Return [X, Y] of the center of cell containing provided text 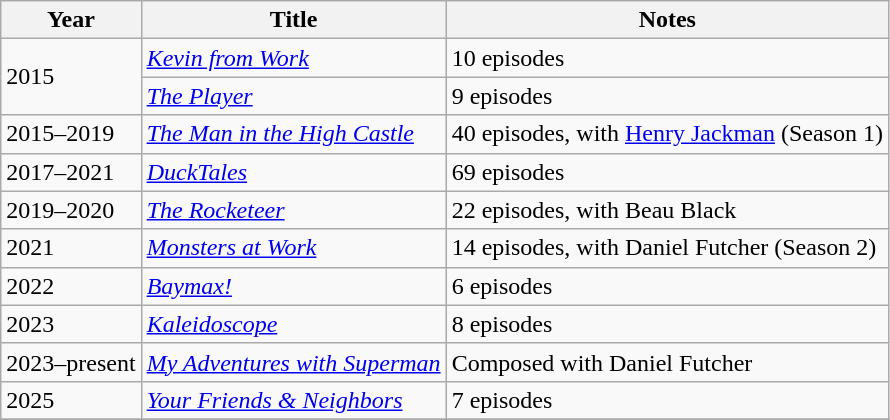
2015 [71, 77]
Kevin from Work [294, 58]
Year [71, 20]
2019–2020 [71, 210]
2017–2021 [71, 172]
6 episodes [667, 286]
Notes [667, 20]
2021 [71, 248]
The Rocketeer [294, 210]
Monsters at Work [294, 248]
Kaleidoscope [294, 324]
Title [294, 20]
2015–2019 [71, 134]
40 episodes, with Henry Jackman (Season 1) [667, 134]
Your Friends & Neighbors [294, 400]
69 episodes [667, 172]
7 episodes [667, 400]
Baymax! [294, 286]
9 episodes [667, 96]
The Player [294, 96]
DuckTales [294, 172]
2022 [71, 286]
2023 [71, 324]
2025 [71, 400]
8 episodes [667, 324]
My Adventures with Superman [294, 362]
The Man in the High Castle [294, 134]
Composed with Daniel Futcher [667, 362]
22 episodes, with Beau Black [667, 210]
2023–present [71, 362]
10 episodes [667, 58]
14 episodes, with Daniel Futcher (Season 2) [667, 248]
